Pinpoint the cell where the given text exists, returning its (X, Y) midpoint coordinate. 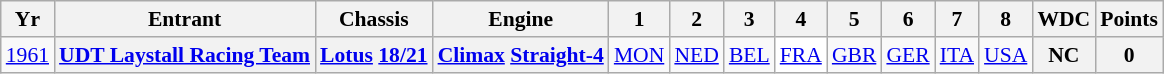
Yr (28, 19)
7 (957, 19)
6 (908, 19)
FRA (801, 55)
0 (1129, 55)
MON (640, 55)
GBR (854, 55)
Climax Straight-4 (521, 55)
4 (801, 19)
NED (696, 55)
Lotus 18/21 (374, 55)
5 (854, 19)
Entrant (184, 19)
BEL (750, 55)
GER (908, 55)
Chassis (374, 19)
WDC (1064, 19)
8 (1006, 19)
ITA (957, 55)
NC (1064, 55)
3 (750, 19)
Engine (521, 19)
Points (1129, 19)
USA (1006, 55)
1 (640, 19)
2 (696, 19)
1961 (28, 55)
UDT Laystall Racing Team (184, 55)
